Return the [X, Y] coordinate for the center point of the cell that contains the specified text.  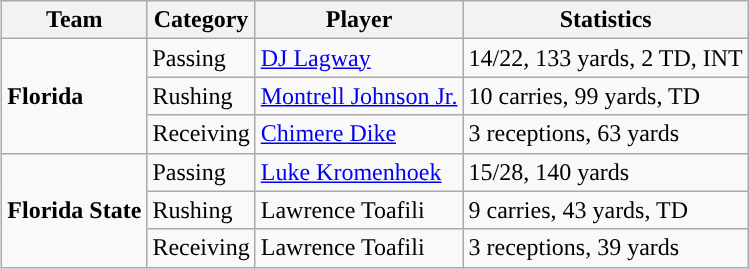
9 carries, 43 yards, TD [606, 210]
Chimere Dike [359, 134]
Florida [74, 96]
3 receptions, 39 yards [606, 248]
Category [201, 20]
15/28, 140 yards [606, 172]
Luke Kromenhoek [359, 172]
14/22, 133 yards, 2 TD, INT [606, 58]
Montrell Johnson Jr. [359, 96]
Statistics [606, 20]
Team [74, 20]
Player [359, 20]
10 carries, 99 yards, TD [606, 96]
Florida State [74, 210]
3 receptions, 63 yards [606, 134]
DJ Lagway [359, 58]
